Scan for the cell matching the given text and deliver its [X, Y] coordinate at center. 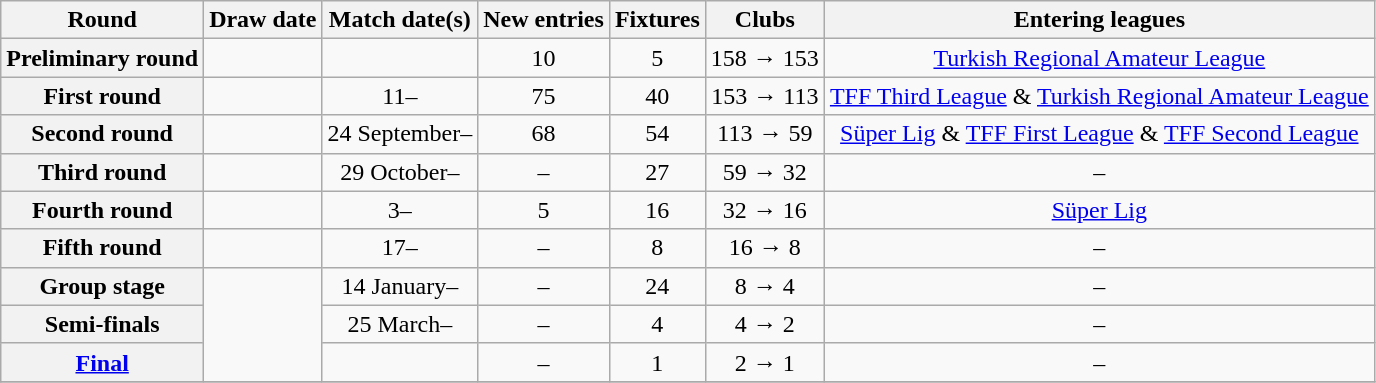
Draw date [263, 20]
Clubs [764, 20]
2 → 1 [764, 362]
14 January– [400, 286]
17– [400, 248]
Entering leagues [1099, 20]
Second round [102, 134]
Süper Lig & TFF First League & TFF Second League [1099, 134]
24 September– [400, 134]
4 → 2 [764, 324]
25 March– [400, 324]
Round [102, 20]
27 [657, 172]
Fourth round [102, 210]
Fifth round [102, 248]
11– [400, 96]
16 [657, 210]
TFF Third League & Turkish Regional Amateur League [1099, 96]
10 [544, 58]
Fixtures [657, 20]
54 [657, 134]
158 → 153 [764, 58]
New entries [544, 20]
113 → 59 [764, 134]
75 [544, 96]
32 → 16 [764, 210]
16 → 8 [764, 248]
Match date(s) [400, 20]
59 → 32 [764, 172]
8 [657, 248]
24 [657, 286]
Third round [102, 172]
Group stage [102, 286]
Süper Lig [1099, 210]
Turkish Regional Amateur League [1099, 58]
40 [657, 96]
68 [544, 134]
8 → 4 [764, 286]
3– [400, 210]
Final [102, 362]
4 [657, 324]
Preliminary round [102, 58]
29 October– [400, 172]
1 [657, 362]
First round [102, 96]
Semi-finals [102, 324]
153 → 113 [764, 96]
